Return (X, Y) of the center of cell containing provided text 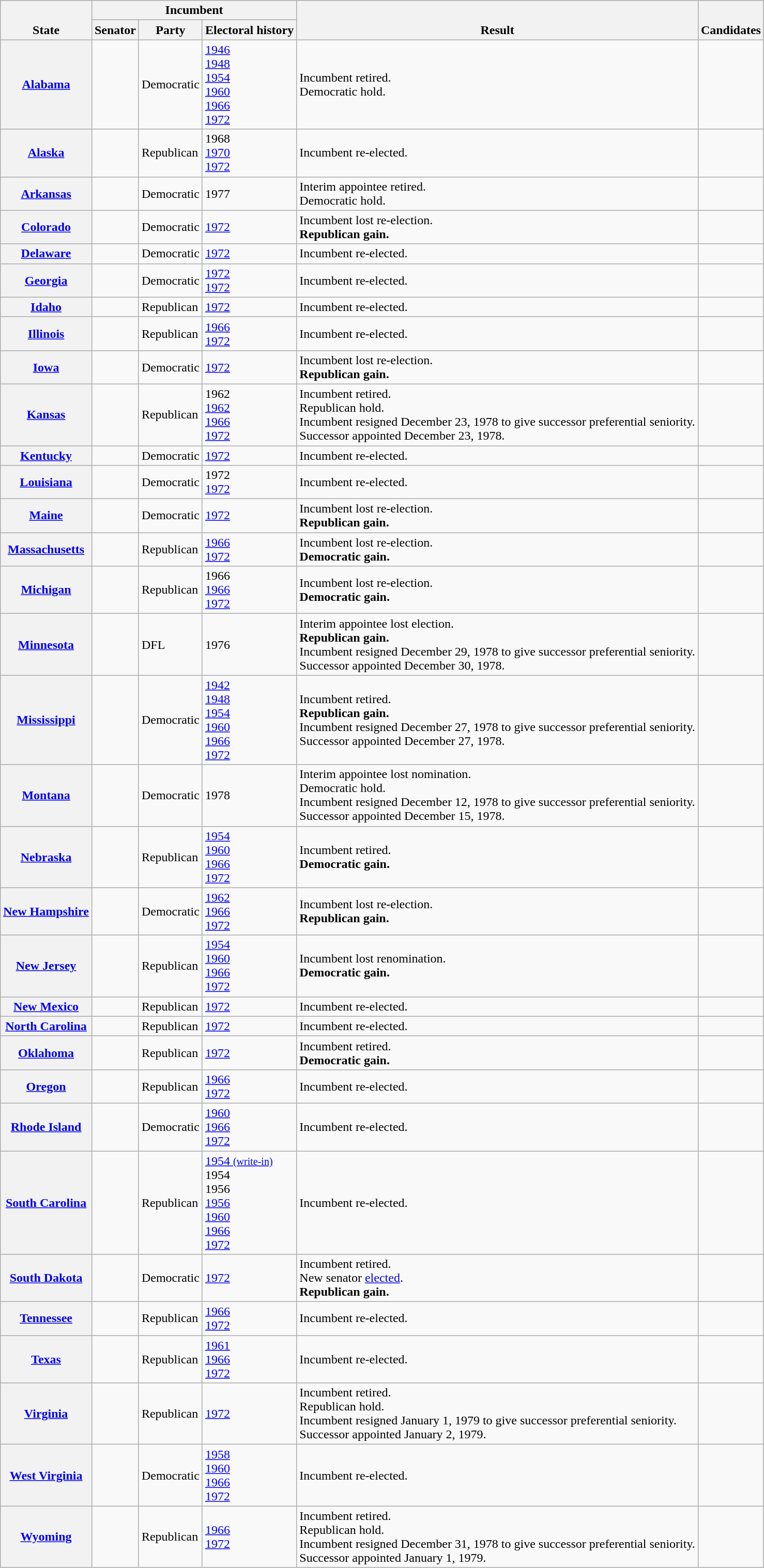
1958 196019661972 (249, 1476)
Rhode Island (47, 1127)
1978 (249, 796)
Incumbent retired.Republican hold.Incumbent resigned December 31, 1978 to give successor preferential seniority.Successor appointed January 1, 1979. (497, 1536)
Incumbent (194, 10)
Wyoming (47, 1536)
Oklahoma (47, 1053)
Incumbent retired.New senator elected.Republican gain. (497, 1278)
Arkansas (47, 193)
Delaware (47, 254)
Oregon (47, 1086)
New Jersey (47, 966)
Result (497, 20)
Virginia (47, 1414)
Kansas (47, 414)
New Mexico (47, 1006)
1977 (249, 193)
Interim appointee retired.Democratic hold. (497, 193)
Colorado (47, 227)
South Dakota (47, 1278)
Montana (47, 796)
Georgia (47, 280)
Michigan (47, 590)
North Carolina (47, 1026)
DFL (171, 645)
Minnesota (47, 645)
Massachusetts (47, 550)
State (47, 20)
Party (171, 30)
1961 19661972 (249, 1359)
Tennessee (47, 1318)
Kentucky (47, 455)
Incumbent lost renomination.Democratic gain. (497, 966)
196019661972 (249, 1127)
South Carolina (47, 1203)
Maine (47, 516)
Mississippi (47, 720)
Texas (47, 1359)
Nebraska (47, 857)
Louisiana (47, 483)
1954 (write-in)1954 1956 1956 196019661972 (249, 1203)
1946 19481954196019661972 (249, 85)
1962 19661972 (249, 911)
Idaho (47, 307)
Alaska (47, 153)
1976 (249, 645)
Incumbent retired.Democratic hold. (497, 85)
Iowa (47, 367)
Illinois (47, 334)
Electoral history (249, 30)
1966 19661972 (249, 590)
194219481954196019661972 (249, 720)
1968 19701972 (249, 153)
Incumbent retired.Republican hold.Incumbent resigned January 1, 1979 to give successor preferential seniority.Successor appointed January 2, 1979. (497, 1414)
1962 1962 19661972 (249, 414)
Candidates (731, 20)
Senator (115, 30)
Alabama (47, 85)
West Virginia (47, 1476)
New Hampshire (47, 911)
